Identify which cell holds the provided text, then report its (X, Y) central coordinate. 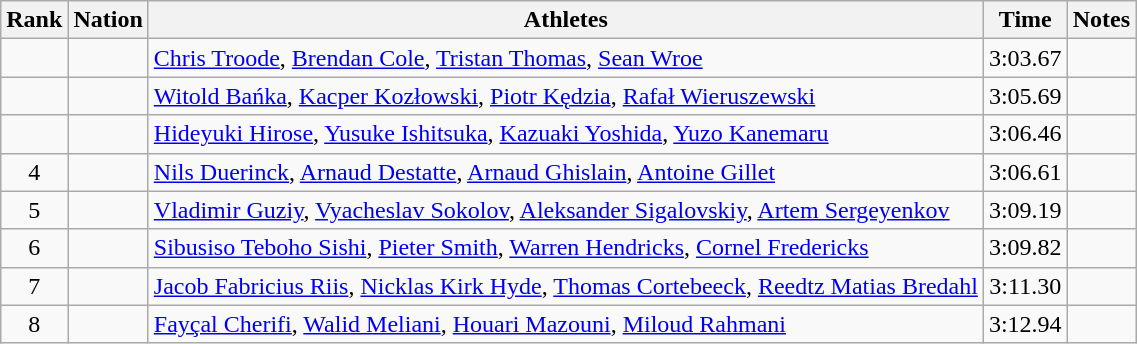
3:09.82 (1025, 248)
Sibusiso Teboho Sishi, Pieter Smith, Warren Hendricks, Cornel Fredericks (566, 248)
Rank (34, 20)
3:03.67 (1025, 58)
3:06.46 (1025, 134)
Hideyuki Hirose, Yusuke Ishitsuka, Kazuaki Yoshida, Yuzo Kanemaru (566, 134)
3:05.69 (1025, 96)
Jacob Fabricius Riis, Nicklas Kirk Hyde, Thomas Cortebeeck, Reedtz Matias Bredahl (566, 286)
Athletes (566, 20)
6 (34, 248)
Time (1025, 20)
Chris Troode, Brendan Cole, Tristan Thomas, Sean Wroe (566, 58)
Nils Duerinck, Arnaud Destatte, Arnaud Ghislain, Antoine Gillet (566, 172)
7 (34, 286)
Fayçal Cherifi, Walid Meliani, Houari Mazouni, Miloud Rahmani (566, 324)
3:06.61 (1025, 172)
Notes (1101, 20)
Witold Bańka, Kacper Kozłowski, Piotr Kędzia, Rafał Wieruszewski (566, 96)
Nation (108, 20)
4 (34, 172)
8 (34, 324)
3:11.30 (1025, 286)
Vladimir Guziy, Vyacheslav Sokolov, Aleksander Sigalovskiy, Artem Sergeyenkov (566, 210)
3:12.94 (1025, 324)
5 (34, 210)
3:09.19 (1025, 210)
